Locate the cell with the specified text and output its (X, Y) center coordinate. 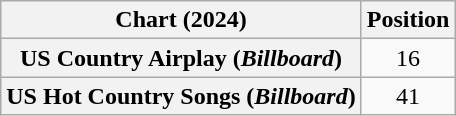
Chart (2024) (181, 20)
Position (408, 20)
41 (408, 96)
US Country Airplay (Billboard) (181, 58)
US Hot Country Songs (Billboard) (181, 96)
16 (408, 58)
